Determine the (X, Y) coordinate at the center of the cell enclosing the given text.  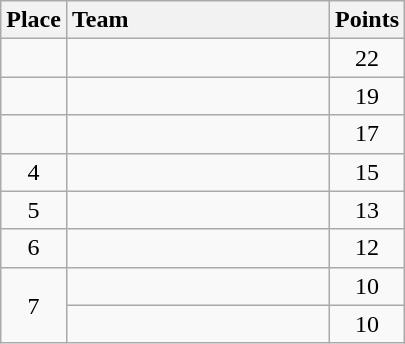
Place (34, 20)
Points (368, 20)
12 (368, 248)
13 (368, 210)
Team (198, 20)
4 (34, 172)
19 (368, 96)
7 (34, 305)
22 (368, 58)
17 (368, 134)
15 (368, 172)
5 (34, 210)
6 (34, 248)
